Extract the (x, y) coordinate from the center of the cell holding the provided text.  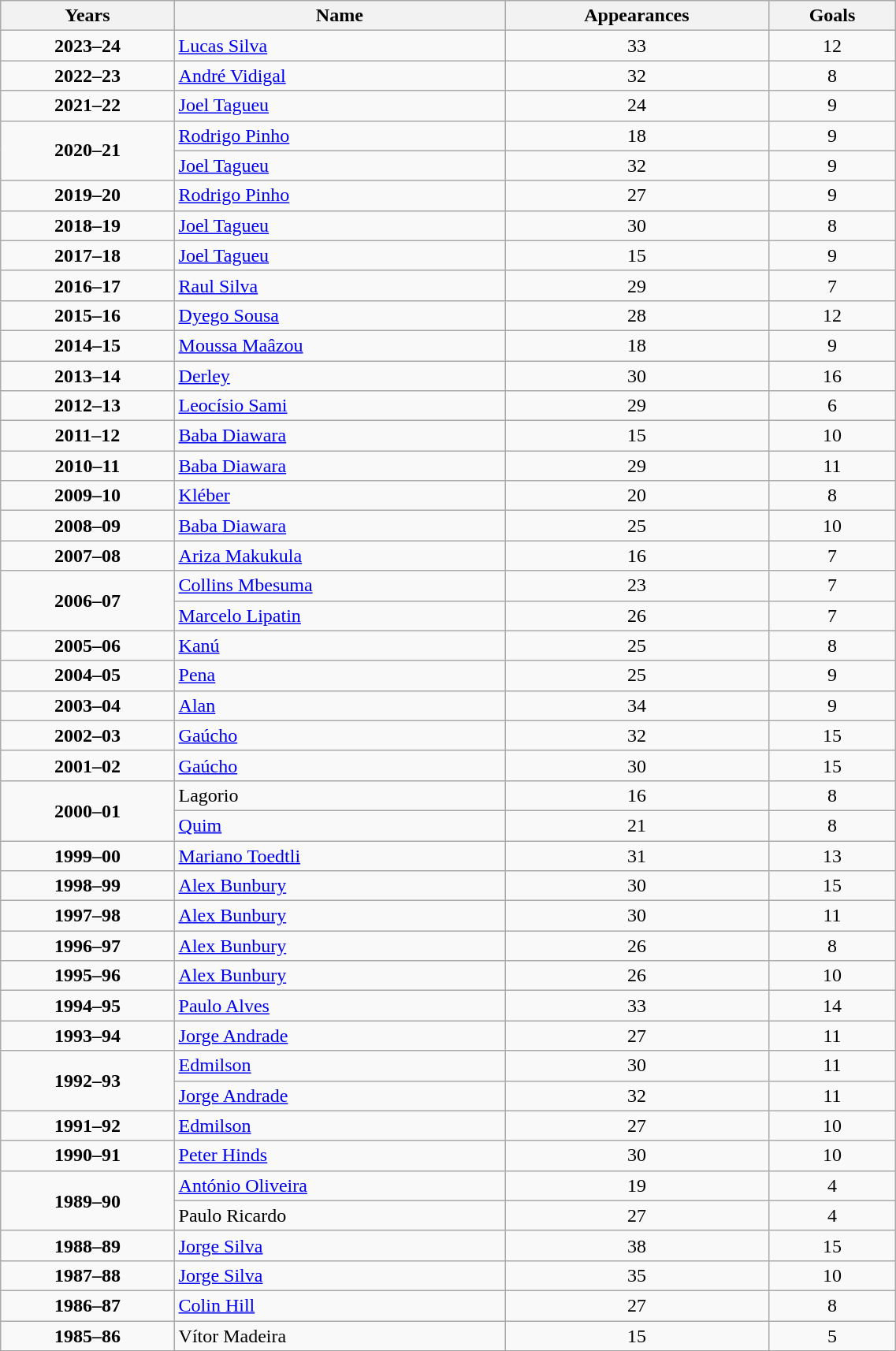
Derley (340, 376)
14 (832, 1006)
Raul Silva (340, 285)
Pena (340, 675)
2006–07 (87, 601)
2023–24 (87, 46)
Mariano Toedtli (340, 855)
André Vidigal (340, 76)
5 (832, 1336)
35 (637, 1275)
24 (637, 106)
Paulo Ricardo (340, 1215)
2013–14 (87, 376)
Colin Hill (340, 1305)
2019–20 (87, 195)
1989–90 (87, 1200)
13 (832, 855)
2016–17 (87, 285)
Ariza Makukula (340, 556)
Kléber (340, 496)
20 (637, 496)
2011–12 (87, 436)
1993–94 (87, 1036)
2017–18 (87, 255)
2000–01 (87, 810)
1997–98 (87, 916)
2007–08 (87, 556)
34 (637, 705)
23 (637, 586)
1996–97 (87, 946)
38 (637, 1245)
2021–22 (87, 106)
1995–96 (87, 976)
1999–00 (87, 855)
2014–15 (87, 345)
Name (340, 16)
Vítor Madeira (340, 1336)
Alan (340, 705)
2020–21 (87, 151)
1992–93 (87, 1081)
Appearances (637, 16)
2010–11 (87, 466)
1986–87 (87, 1305)
Lagorio (340, 795)
1994–95 (87, 1006)
2004–05 (87, 675)
2008–09 (87, 526)
2001–02 (87, 765)
Moussa Maâzou (340, 345)
19 (637, 1185)
1985–86 (87, 1336)
Marcelo Lipatin (340, 616)
2022–23 (87, 76)
2018–19 (87, 225)
1990–91 (87, 1156)
31 (637, 855)
2005–06 (87, 646)
1998–99 (87, 886)
2009–10 (87, 496)
Peter Hinds (340, 1156)
1987–88 (87, 1275)
Lucas Silva (340, 46)
2003–04 (87, 705)
António Oliveira (340, 1185)
Leocísio Sami (340, 406)
2012–13 (87, 406)
1991–92 (87, 1126)
1988–89 (87, 1245)
Collins Mbesuma (340, 586)
Years (87, 16)
21 (637, 825)
2002–03 (87, 735)
Paulo Alves (340, 1006)
Dyego Sousa (340, 315)
Kanú (340, 646)
6 (832, 406)
2015–16 (87, 315)
Quim (340, 825)
28 (637, 315)
Goals (832, 16)
